For the text-containing cell, return its midpoint in (x, y) coordinate format. 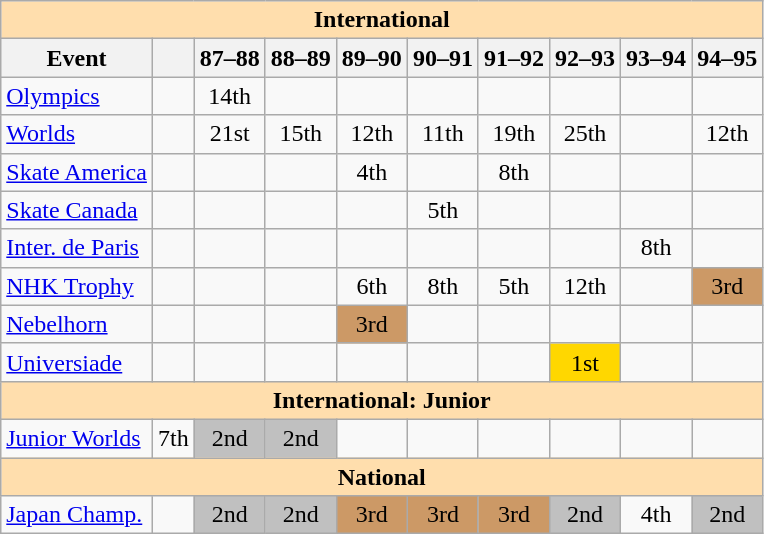
87–88 (230, 58)
International (382, 20)
Japan Champ. (77, 515)
89–90 (372, 58)
Olympics (77, 96)
Event (77, 58)
94–95 (728, 58)
Nebelhorn (77, 324)
11th (442, 134)
Worlds (77, 134)
91–92 (514, 58)
National (382, 477)
92–93 (584, 58)
93–94 (656, 58)
1st (584, 362)
21st (230, 134)
Junior Worlds (77, 438)
25th (584, 134)
90–91 (442, 58)
15th (300, 134)
International: Junior (382, 400)
Universiade (77, 362)
14th (230, 96)
7th (173, 438)
NHK Trophy (77, 286)
19th (514, 134)
6th (372, 286)
Skate Canada (77, 210)
Skate America (77, 172)
Inter. de Paris (77, 248)
88–89 (300, 58)
